Output the [x, y] coordinate of the center of the cell containing the given text.  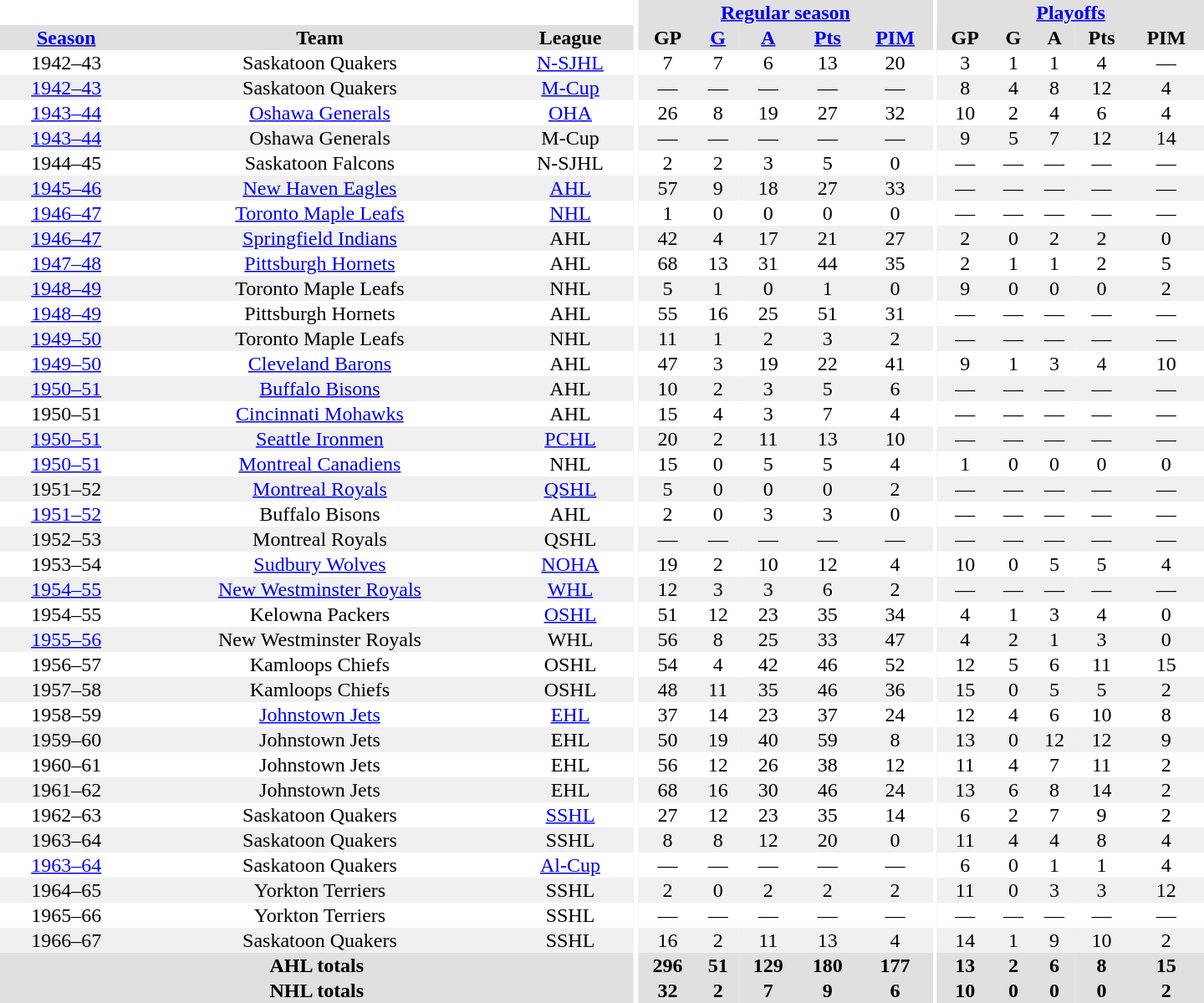
Al-Cup [570, 865]
44 [828, 263]
1953–54 [66, 564]
1956–57 [66, 664]
18 [768, 188]
1964–65 [66, 890]
59 [828, 740]
Team [319, 38]
38 [828, 765]
Cincinnati Mohawks [319, 414]
129 [768, 965]
1961–62 [66, 790]
180 [828, 965]
Saskatoon Falcons [319, 163]
Playoffs [1070, 13]
Season [66, 38]
NHL totals [317, 990]
36 [895, 690]
40 [768, 740]
1957–58 [66, 690]
1955–56 [66, 639]
Montreal Canadiens [319, 464]
30 [768, 790]
AHL totals [317, 965]
22 [828, 364]
Sudbury Wolves [319, 564]
PCHL [570, 439]
New Haven Eagles [319, 188]
48 [667, 690]
1947–48 [66, 263]
55 [667, 313]
296 [667, 965]
1962–63 [66, 815]
17 [768, 238]
50 [667, 740]
54 [667, 664]
1965–66 [66, 915]
Kelowna Packers [319, 614]
41 [895, 364]
Regular season [786, 13]
Springfield Indians [319, 238]
OHA [570, 113]
1959–60 [66, 740]
1958–59 [66, 715]
Cleveland Barons [319, 364]
34 [895, 614]
1944–45 [66, 163]
177 [895, 965]
52 [895, 664]
NOHA [570, 564]
57 [667, 188]
League [570, 38]
Seattle Ironmen [319, 439]
1945–46 [66, 188]
1960–61 [66, 765]
1966–67 [66, 940]
21 [828, 238]
1952–53 [66, 539]
